Search for the cell housing the specified text and yield its (X, Y) center coordinate. 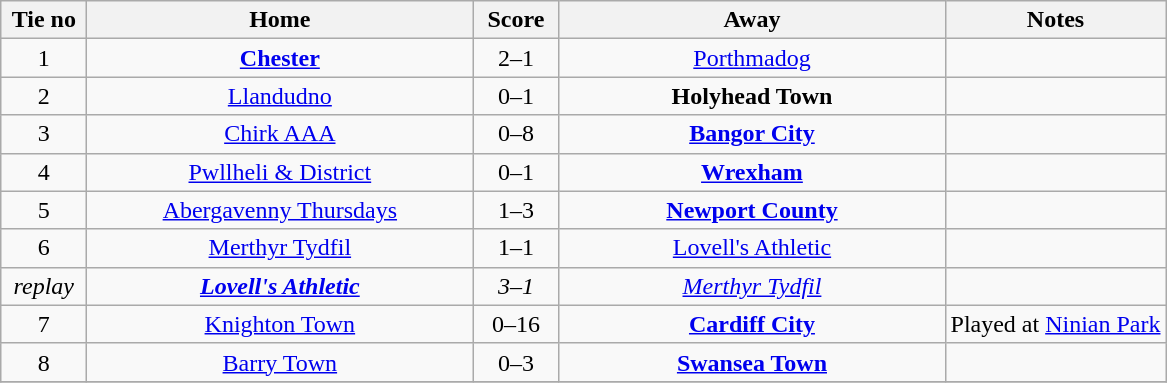
1–1 (516, 248)
Newport County (752, 210)
Notes (1056, 20)
Bangor City (752, 134)
Away (752, 20)
Cardiff City (752, 324)
4 (44, 172)
0–3 (516, 362)
Score (516, 20)
8 (44, 362)
0–8 (516, 134)
1–3 (516, 210)
3 (44, 134)
Tie no (44, 20)
6 (44, 248)
2 (44, 96)
5 (44, 210)
Played at Ninian Park (1056, 324)
Chirk AAA (280, 134)
Wrexham (752, 172)
Knighton Town (280, 324)
Llandudno (280, 96)
Holyhead Town (752, 96)
2–1 (516, 58)
Home (280, 20)
1 (44, 58)
replay (44, 286)
Barry Town (280, 362)
3–1 (516, 286)
Chester (280, 58)
Pwllheli & District (280, 172)
Swansea Town (752, 362)
Porthmadog (752, 58)
Abergavenny Thursdays (280, 210)
7 (44, 324)
0–16 (516, 324)
